Locate the cell with the specified text and output its (x, y) center coordinate. 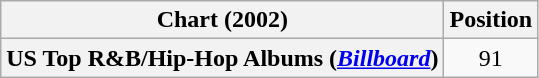
Position (491, 20)
91 (491, 58)
US Top R&B/Hip-Hop Albums (Billboard) (222, 58)
Chart (2002) (222, 20)
